From the cell containing the given text, extract its center point as (x, y) coordinate. 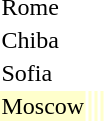
Sofia (43, 73)
Moscow (43, 106)
Chiba (43, 40)
